Find where the given text appears and provide that cell's center as [x, y] coordinate. 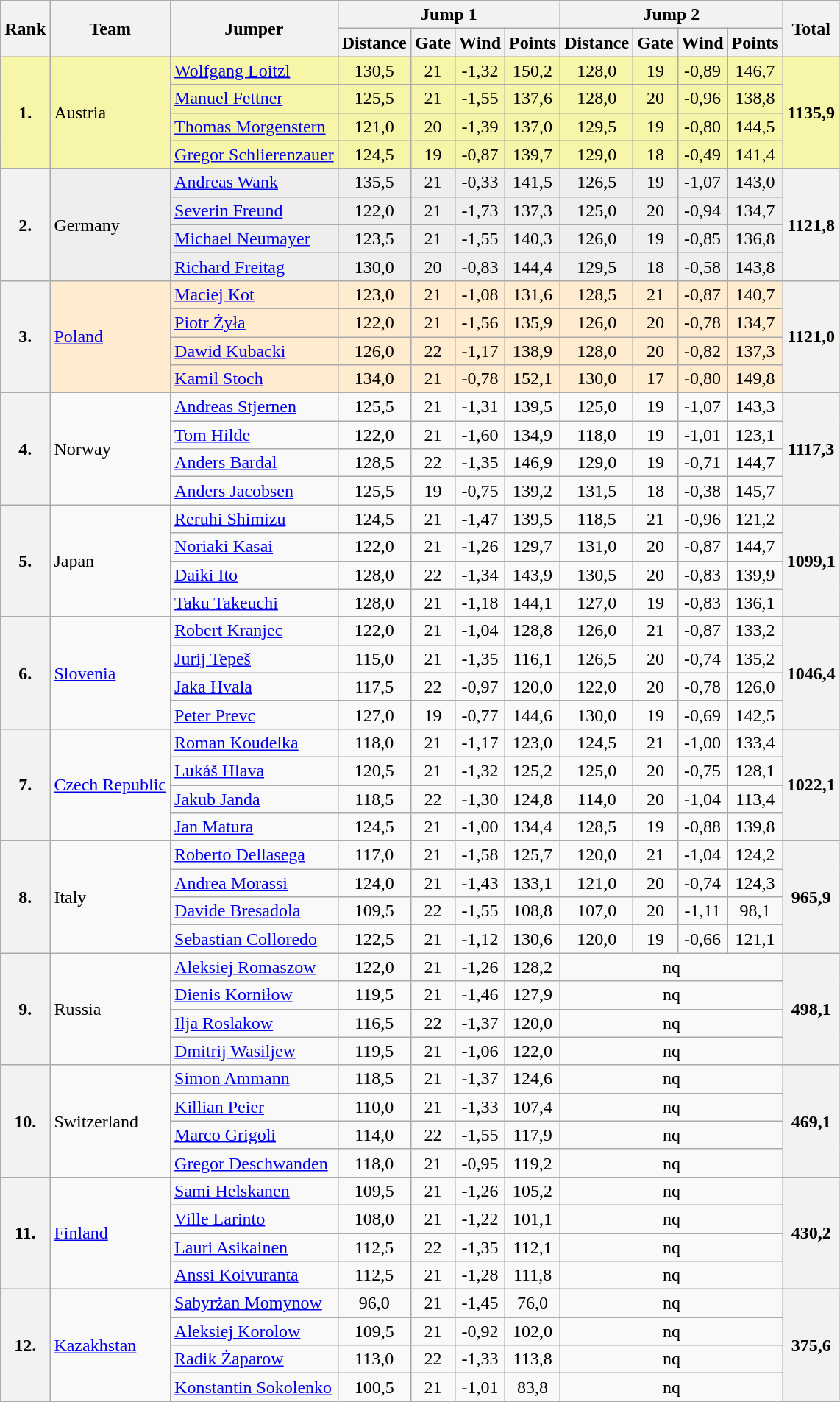
Radik Żaparow [255, 1359]
4. [25, 449]
120,5 [374, 771]
Poland [110, 336]
7. [25, 785]
Austria [110, 113]
-1,08 [480, 294]
11. [25, 1233]
Gregor Deschwanden [255, 1163]
119,2 [533, 1163]
143,3 [755, 407]
140,3 [533, 238]
Taku Takeuchi [255, 603]
Sami Helskanen [255, 1191]
115,0 [374, 659]
-0,97 [480, 687]
131,0 [597, 547]
131,6 [533, 294]
-1,45 [480, 1303]
107,0 [597, 911]
-0,95 [480, 1163]
142,5 [755, 715]
125,7 [533, 855]
9. [25, 1009]
146,9 [533, 463]
1135,9 [811, 113]
Andrea Morassi [255, 883]
133,1 [533, 883]
121,2 [755, 519]
Sebastian Colloredo [255, 939]
Japan [110, 561]
1099,1 [811, 561]
Sabyrżan Momynow [255, 1303]
Killian Peier [255, 1107]
Jurij Tepeš [255, 659]
12. [25, 1345]
Lukáš Hlava [255, 771]
129,7 [533, 547]
Czech Republic [110, 785]
Kazakhstan [110, 1345]
136,1 [755, 603]
Italy [110, 897]
112,1 [533, 1247]
-1,47 [480, 519]
139,9 [755, 575]
117,9 [533, 1135]
-0,69 [702, 715]
1022,1 [811, 785]
Finland [110, 1233]
Dienis Korniłow [255, 995]
150,2 [533, 71]
124,6 [533, 1079]
-0,92 [480, 1331]
121,1 [755, 939]
-0,89 [702, 71]
-0,85 [702, 238]
Jump 1 [449, 15]
149,8 [755, 379]
Jumper [255, 29]
117,0 [374, 855]
101,1 [533, 1219]
128,8 [533, 631]
Simon Ammann [255, 1079]
-1,11 [702, 911]
113,8 [533, 1359]
113,0 [374, 1359]
Jan Matura [255, 827]
113,4 [755, 799]
5. [25, 561]
Manuel Fettner [255, 99]
134,4 [533, 827]
-1,43 [480, 883]
133,2 [755, 631]
-1,46 [480, 995]
Maciej Kot [255, 294]
122,5 [374, 939]
Switzerland [110, 1121]
135,9 [533, 322]
141,4 [755, 155]
128,2 [533, 967]
152,1 [533, 379]
2. [25, 224]
17 [655, 379]
Wolfgang Loitzl [255, 71]
98,1 [755, 911]
Kamil Stoch [255, 379]
139,7 [533, 155]
96,0 [374, 1303]
-1,58 [480, 855]
Tom Hilde [255, 435]
139,2 [533, 491]
-1,28 [480, 1275]
Piotr Żyła [255, 322]
Aleksiej Korolow [255, 1331]
Richard Freitag [255, 266]
1117,3 [811, 449]
498,1 [811, 1009]
430,2 [811, 1233]
-1,06 [480, 1051]
3. [25, 336]
Ville Larinto [255, 1219]
Reruhi Shimizu [255, 519]
-1,12 [480, 939]
Norway [110, 449]
6. [25, 673]
144,6 [533, 715]
-1,30 [480, 799]
146,7 [755, 71]
Slovenia [110, 673]
Total [811, 29]
Rank [25, 29]
Jaka Hvala [255, 687]
Dmitrij Wasiljew [255, 1051]
Konstantin Sokolenko [255, 1387]
Marco Grigoli [255, 1135]
144,1 [533, 603]
375,6 [811, 1345]
145,7 [755, 491]
143,9 [533, 575]
116,1 [533, 659]
100,5 [374, 1387]
-1,22 [480, 1219]
Jakub Janda [255, 799]
Team [110, 29]
124,8 [533, 799]
-0,82 [702, 351]
143,0 [755, 183]
141,5 [533, 183]
124,2 [755, 855]
Severin Freund [255, 210]
143,8 [755, 266]
133,4 [755, 743]
-1,39 [480, 127]
139,8 [755, 827]
-1,18 [480, 603]
Anders Jacobsen [255, 491]
110,0 [374, 1107]
134,0 [374, 379]
Noriaki Kasai [255, 547]
83,8 [533, 1387]
1121,0 [811, 336]
Robert Kranjec [255, 631]
140,7 [755, 294]
Peter Prevc [255, 715]
1046,4 [811, 673]
-0,58 [702, 266]
Dawid Kubacki [255, 351]
-0,66 [702, 939]
-1,31 [480, 407]
Gregor Schlierenzauer [255, 155]
102,0 [533, 1331]
128,1 [755, 771]
108,8 [533, 911]
144,5 [755, 127]
117,5 [374, 687]
137,0 [533, 127]
-0,38 [702, 491]
76,0 [533, 1303]
138,8 [755, 99]
-0,94 [702, 210]
135,2 [755, 659]
125,2 [533, 771]
144,4 [533, 266]
Thomas Morgenstern [255, 127]
123,5 [374, 238]
1121,8 [811, 224]
124,3 [755, 883]
Andreas Wank [255, 183]
965,9 [811, 897]
-0,71 [702, 463]
137,6 [533, 99]
Michael Neumayer [255, 238]
134,9 [533, 435]
Daiki Ito [255, 575]
-1,60 [480, 435]
Anssi Koivuranta [255, 1275]
123,1 [755, 435]
-1,34 [480, 575]
-1,56 [480, 322]
Roberto Dellasega [255, 855]
131,5 [597, 491]
-0,33 [480, 183]
111,8 [533, 1275]
138,9 [533, 351]
8. [25, 897]
1. [25, 113]
Roman Koudelka [255, 743]
127,9 [533, 995]
124,0 [374, 883]
116,5 [374, 1023]
130,6 [533, 939]
-0,77 [480, 715]
-0,49 [702, 155]
Germany [110, 224]
135,5 [374, 183]
-0,88 [702, 827]
10. [25, 1121]
Jump 2 [672, 15]
Aleksiej Romaszow [255, 967]
108,0 [374, 1219]
469,1 [811, 1121]
Anders Bardal [255, 463]
Lauri Asikainen [255, 1247]
105,2 [533, 1191]
Andreas Stjernen [255, 407]
Ilja Roslakow [255, 1023]
-1,73 [480, 210]
Davide Bresadola [255, 911]
107,4 [533, 1107]
Russia [110, 1009]
136,8 [755, 238]
